Pinpoint the cell where the given text exists, returning its [X, Y] midpoint coordinate. 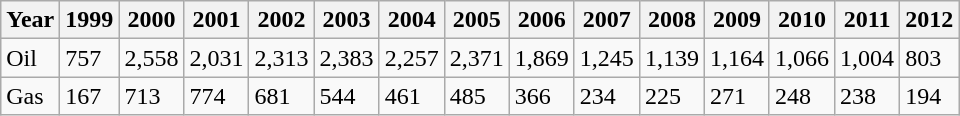
461 [412, 96]
2006 [542, 20]
1999 [90, 20]
774 [216, 96]
485 [476, 96]
2,031 [216, 58]
2001 [216, 20]
271 [736, 96]
1,066 [802, 58]
1,869 [542, 58]
2,257 [412, 58]
Oil [30, 58]
2,371 [476, 58]
2012 [930, 20]
1,245 [606, 58]
2,558 [152, 58]
Year [30, 20]
234 [606, 96]
Gas [30, 96]
2004 [412, 20]
366 [542, 96]
167 [90, 96]
1,139 [672, 58]
713 [152, 96]
757 [90, 58]
2,313 [282, 58]
2007 [606, 20]
2005 [476, 20]
2,383 [346, 58]
248 [802, 96]
2011 [868, 20]
2008 [672, 20]
2003 [346, 20]
1,004 [868, 58]
2010 [802, 20]
2000 [152, 20]
544 [346, 96]
194 [930, 96]
238 [868, 96]
2009 [736, 20]
681 [282, 96]
1,164 [736, 58]
803 [930, 58]
225 [672, 96]
2002 [282, 20]
